Extract the [x, y] coordinate from the center of the cell holding the provided text.  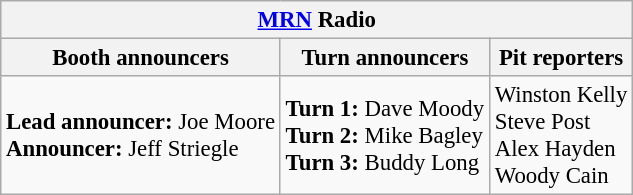
Turn 1: Dave MoodyTurn 2: Mike BagleyTurn 3: Buddy Long [384, 136]
Booth announcers [141, 58]
Pit reporters [560, 58]
Turn announcers [384, 58]
Lead announcer: Joe MooreAnnouncer: Jeff Striegle [141, 136]
MRN Radio [317, 20]
Winston KellySteve PostAlex HaydenWoody Cain [560, 136]
